Detect which cell encompasses the target text, then output its [x, y] center coordinate. 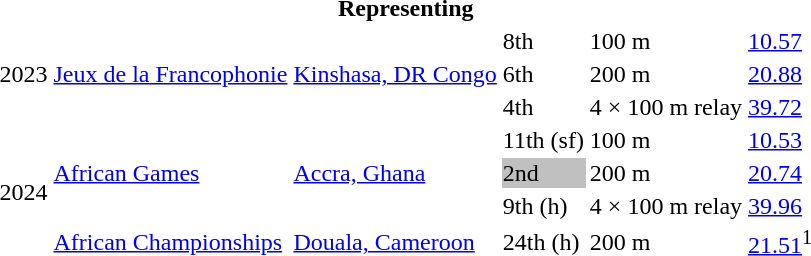
2nd [543, 173]
African Games [170, 173]
11th (sf) [543, 140]
Accra, Ghana [395, 173]
4th [543, 107]
Kinshasa, DR Congo [395, 74]
8th [543, 41]
6th [543, 74]
9th (h) [543, 206]
Jeux de la Francophonie [170, 74]
